Return the [x, y] coordinate for the center point of the cell that contains the specified text.  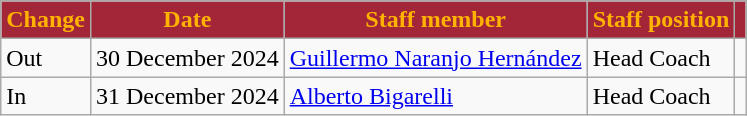
Staff member [436, 20]
Staff position [661, 20]
Out [46, 58]
Date [187, 20]
Alberto Bigarelli [436, 96]
Guillermo Naranjo Hernández [436, 58]
In [46, 96]
Change [46, 20]
31 December 2024 [187, 96]
30 December 2024 [187, 58]
